Search for the cell housing the specified text and yield its (x, y) center coordinate. 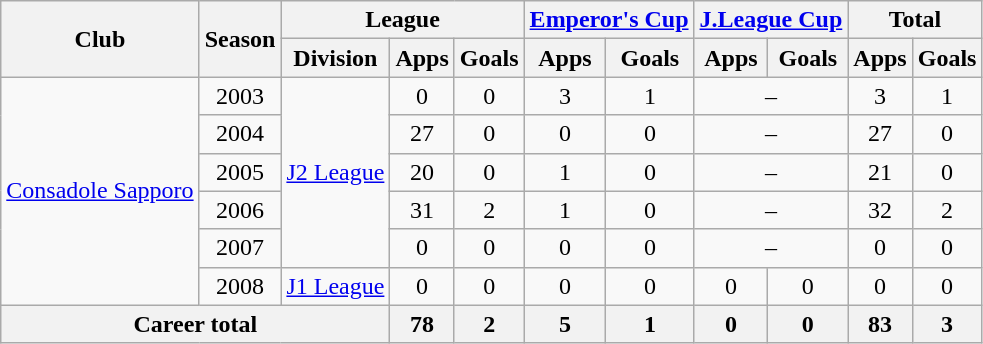
2004 (240, 134)
League (402, 20)
Emperor's Cup (609, 20)
21 (880, 172)
2006 (240, 210)
Consadole Sapporo (100, 191)
Career total (196, 324)
20 (422, 172)
J.League Cup (771, 20)
Club (100, 39)
32 (880, 210)
J2 League (336, 172)
Division (336, 58)
Total (915, 20)
2003 (240, 96)
78 (422, 324)
31 (422, 210)
J1 League (336, 286)
5 (565, 324)
Season (240, 39)
2007 (240, 248)
83 (880, 324)
2008 (240, 286)
2005 (240, 172)
